Output the (X, Y) coordinate of the center of the cell containing the given text.  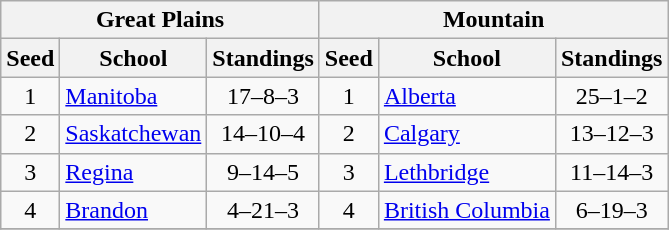
11–14–3 (611, 172)
British Columbia (466, 210)
Saskatchewan (134, 134)
25–1–2 (611, 96)
13–12–3 (611, 134)
6–19–3 (611, 210)
Alberta (466, 96)
14–10–4 (263, 134)
Brandon (134, 210)
Mountain (494, 20)
4–21–3 (263, 210)
Manitoba (134, 96)
Regina (134, 172)
9–14–5 (263, 172)
17–8–3 (263, 96)
Great Plains (160, 20)
Calgary (466, 134)
Lethbridge (466, 172)
